Scan for the cell matching the given text and deliver its (x, y) coordinate at center. 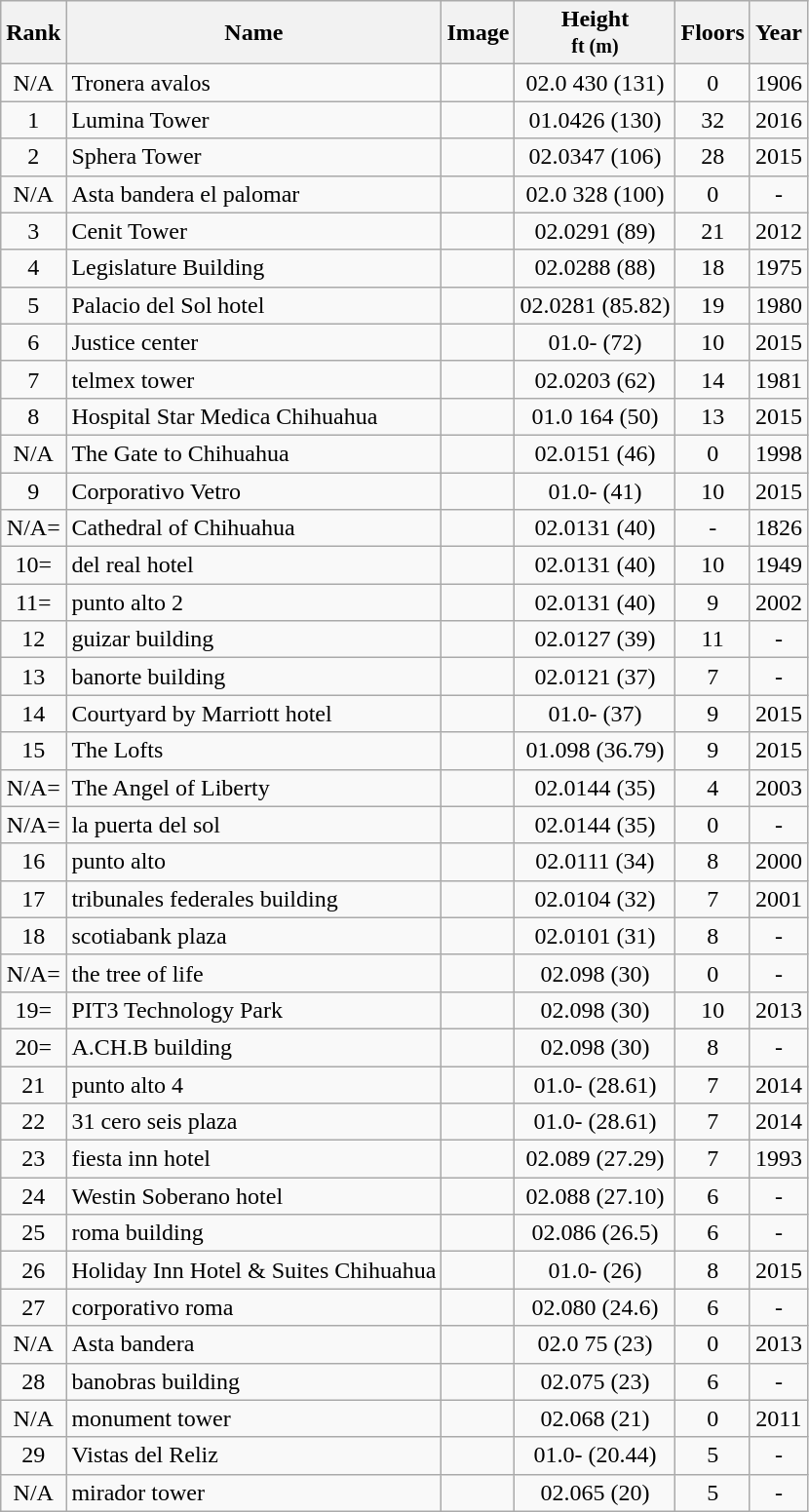
02.068 (21) (595, 1418)
16 (33, 862)
Westin Soberano hotel (253, 1196)
22 (33, 1122)
2 (33, 157)
26 (33, 1270)
1998 (778, 453)
the tree of life (253, 973)
fiesta inn hotel (253, 1159)
02.0111 (34) (595, 862)
02.089 (27.29) (595, 1159)
Cenit Tower (253, 231)
A.CH.B building (253, 1047)
2003 (778, 788)
01.098 (36.79) (595, 751)
1993 (778, 1159)
2012 (778, 231)
02.0203 (62) (595, 379)
01.0- (26) (595, 1270)
2016 (778, 120)
PIT3 Technology Park (253, 1010)
23 (33, 1159)
2011 (778, 1418)
11 (713, 640)
punto alto 4 (253, 1085)
Corporativo Vetro (253, 490)
la puerta del sol (253, 825)
Heightft (m) (595, 33)
tribunales federales building (253, 899)
punto alto (253, 862)
11= (33, 602)
Asta bandera el palomar (253, 194)
02.080 (24.6) (595, 1307)
Courtyard by Marriott hotel (253, 714)
01.0- (37) (595, 714)
02.0101 (31) (595, 936)
01.0- (41) (595, 490)
banorte building (253, 677)
01.0- (20.44) (595, 1455)
The Gate to Chihuahua (253, 453)
31 cero seis plaza (253, 1122)
Floors (713, 33)
banobras building (253, 1381)
scotiabank plaza (253, 936)
01.0 164 (50) (595, 416)
02.0 328 (100) (595, 194)
02.065 (20) (595, 1493)
02.0104 (32) (595, 899)
01.0426 (130) (595, 120)
27 (33, 1307)
Vistas del Reliz (253, 1455)
punto alto 2 (253, 602)
02.0121 (37) (595, 677)
Palacio del Sol hotel (253, 305)
1826 (778, 528)
Hospital Star Medica Chihuahua (253, 416)
Holiday Inn Hotel & Suites Chihuahua (253, 1270)
1 (33, 120)
12 (33, 640)
del real hotel (253, 565)
telmex tower (253, 379)
01.0- (72) (595, 342)
Legislature Building (253, 268)
02.0291 (89) (595, 231)
1949 (778, 565)
02.088 (27.10) (595, 1196)
02.0 430 (131) (595, 83)
02.0127 (39) (595, 640)
19= (33, 1010)
02.0151 (46) (595, 453)
monument tower (253, 1418)
guizar building (253, 640)
Year (778, 33)
1981 (778, 379)
corporativo roma (253, 1307)
15 (33, 751)
3 (33, 231)
02.0347 (106) (595, 157)
02.086 (26.5) (595, 1233)
1906 (778, 83)
10= (33, 565)
29 (33, 1455)
Rank (33, 33)
02.0 75 (23) (595, 1344)
25 (33, 1233)
32 (713, 120)
mirador tower (253, 1493)
roma building (253, 1233)
The Lofts (253, 751)
Asta bandera (253, 1344)
1975 (778, 268)
2000 (778, 862)
02.0288 (88) (595, 268)
Sphera Tower (253, 157)
17 (33, 899)
Image (478, 33)
1980 (778, 305)
02.0281 (85.82) (595, 305)
Cathedral of Chihuahua (253, 528)
19 (713, 305)
2001 (778, 899)
24 (33, 1196)
Lumina Tower (253, 120)
Justice center (253, 342)
Tronera avalos (253, 83)
Name (253, 33)
The Angel of Liberty (253, 788)
2002 (778, 602)
20= (33, 1047)
02.075 (23) (595, 1381)
